Scan for the cell matching the given text and deliver its [X, Y] coordinate at center. 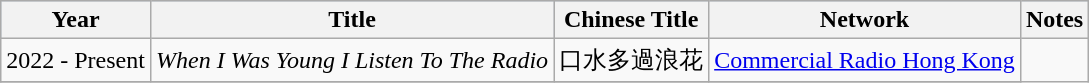
When I Was Young I Listen To The Radio [352, 60]
Network [865, 20]
Title [352, 20]
2022 - Present [76, 60]
Year [76, 20]
Commercial Radio Hong Kong [865, 60]
Notes [1054, 20]
Chinese Title [632, 20]
口水多過浪花 [632, 60]
